Provide the (X, Y) coordinate of the cell's center where the given text is located.  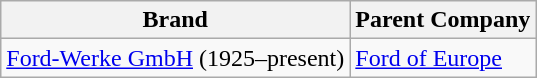
Ford of Europe (443, 58)
Ford-Werke GmbH (1925–present) (176, 58)
Parent Company (443, 20)
Brand (176, 20)
